Detect which cell encompasses the target text, then output its (X, Y) center coordinate. 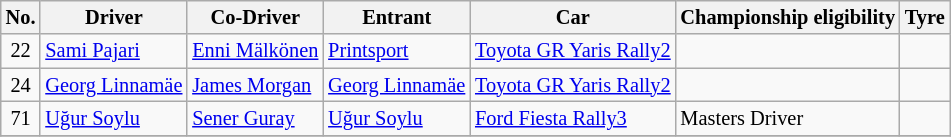
No. (21, 17)
Sener Guray (255, 118)
Car (572, 17)
71 (21, 118)
24 (21, 85)
Ford Fiesta Rally3 (572, 118)
Driver (114, 17)
Masters Driver (788, 118)
Sami Pajari (114, 51)
James Morgan (255, 85)
Enni Mälkönen (255, 51)
Co-Driver (255, 17)
Entrant (396, 17)
22 (21, 51)
Printsport (396, 51)
Tyre (925, 17)
Championship eligibility (788, 17)
